Detect which cell encompasses the target text, then output its (X, Y) center coordinate. 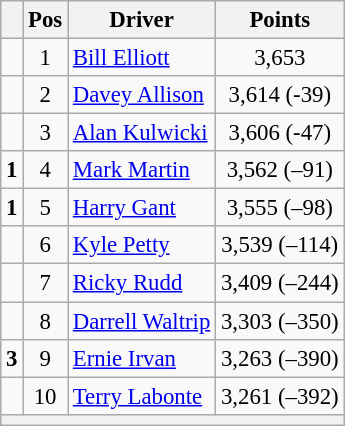
Ricky Rudd (142, 283)
3,263 (–390) (280, 358)
Points (280, 20)
9 (46, 358)
Alan Kulwicki (142, 133)
Harry Gant (142, 208)
Ernie Irvan (142, 358)
4 (46, 170)
6 (46, 245)
Kyle Petty (142, 245)
Darrell Waltrip (142, 321)
3,539 (–114) (280, 245)
3,562 (–91) (280, 170)
3,303 (–350) (280, 321)
5 (46, 208)
Mark Martin (142, 170)
3,261 (–392) (280, 396)
8 (46, 321)
2 (46, 95)
3,555 (–98) (280, 208)
3,614 (-39) (280, 95)
10 (46, 396)
Bill Elliott (142, 58)
3,653 (280, 58)
Davey Allison (142, 95)
Pos (46, 20)
3,606 (-47) (280, 133)
Driver (142, 20)
Terry Labonte (142, 396)
3,409 (–244) (280, 283)
7 (46, 283)
